Pinpoint the cell where the given text exists, returning its [x, y] midpoint coordinate. 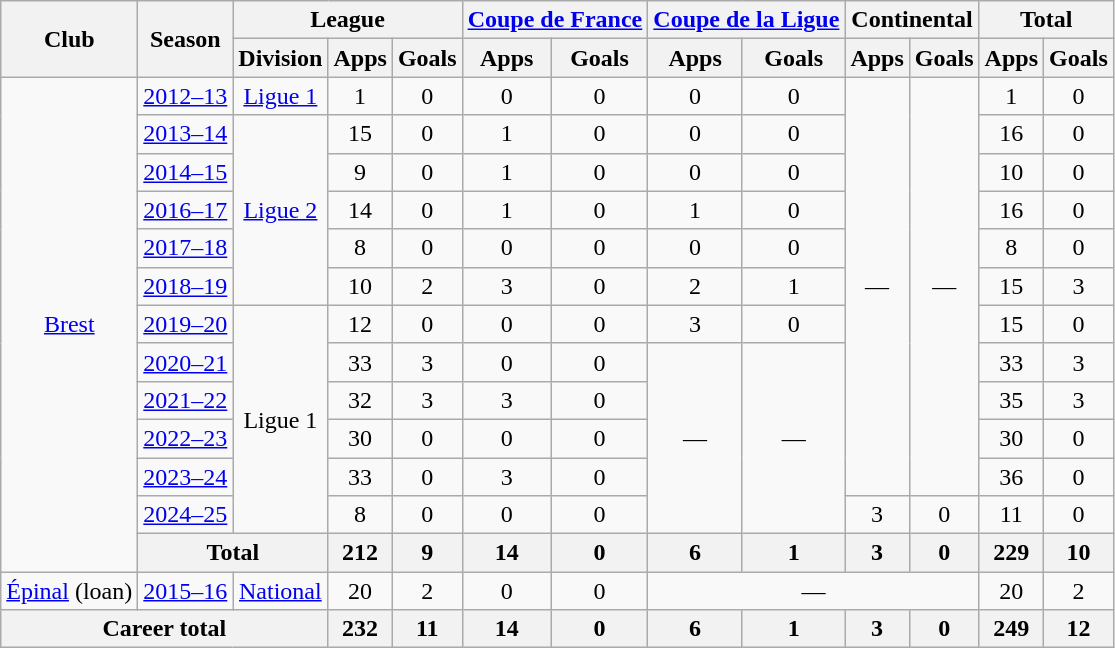
36 [1011, 477]
35 [1011, 400]
Épinal (loan) [70, 591]
212 [360, 553]
2012–13 [186, 96]
2013–14 [186, 134]
Ligue 2 [280, 210]
Coupe de la Ligue [746, 20]
249 [1011, 629]
Continental [912, 20]
2019–20 [186, 324]
2018–19 [186, 286]
232 [360, 629]
32 [360, 400]
Career total [164, 629]
Division [280, 58]
2022–23 [186, 438]
2023–24 [186, 477]
2017–18 [186, 248]
2020–21 [186, 362]
Brest [70, 324]
League [348, 20]
National [280, 591]
2015–16 [186, 591]
2016–17 [186, 210]
2014–15 [186, 172]
2024–25 [186, 515]
Club [70, 39]
229 [1011, 553]
2021–22 [186, 400]
Season [186, 39]
Coupe de France [555, 20]
